Capture the cell that displays the provided text and extract its [x, y] central coordinate. 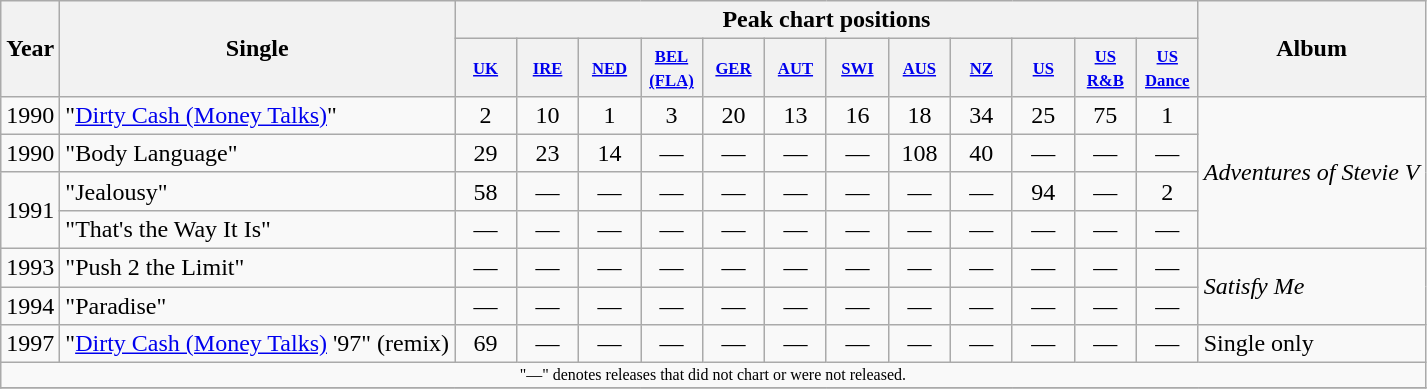
34 [981, 115]
IRE [548, 68]
1994 [30, 306]
23 [548, 153]
3 [672, 115]
"Dirty Cash (Money Talks) '97" (remix) [258, 344]
14 [610, 153]
18 [919, 115]
NZ [981, 68]
NED [610, 68]
Adventures of Stevie V [1312, 172]
UK [486, 68]
20 [733, 115]
US [1043, 68]
GER [733, 68]
Year [30, 49]
Satisfy Me [1312, 287]
BEL(FLA) [672, 68]
"Push 2 the Limit" [258, 268]
"Paradise" [258, 306]
"Dirty Cash (Money Talks)" [258, 115]
1991 [30, 210]
US Dance [1167, 68]
29 [486, 153]
"—" denotes releases that did not chart or were not released. [713, 375]
"Body Language" [258, 153]
40 [981, 153]
Single [258, 49]
108 [919, 153]
10 [548, 115]
"Jealousy" [258, 191]
25 [1043, 115]
75 [1105, 115]
"That's the Way It Is" [258, 229]
58 [486, 191]
1997 [30, 344]
AUT [795, 68]
Album [1312, 49]
1993 [30, 268]
Peak chart positions [827, 20]
US R&B [1105, 68]
Single only [1312, 344]
13 [795, 115]
AUS [919, 68]
69 [486, 344]
94 [1043, 191]
SWI [857, 68]
16 [857, 115]
